Return [x, y] of the center of cell containing provided text 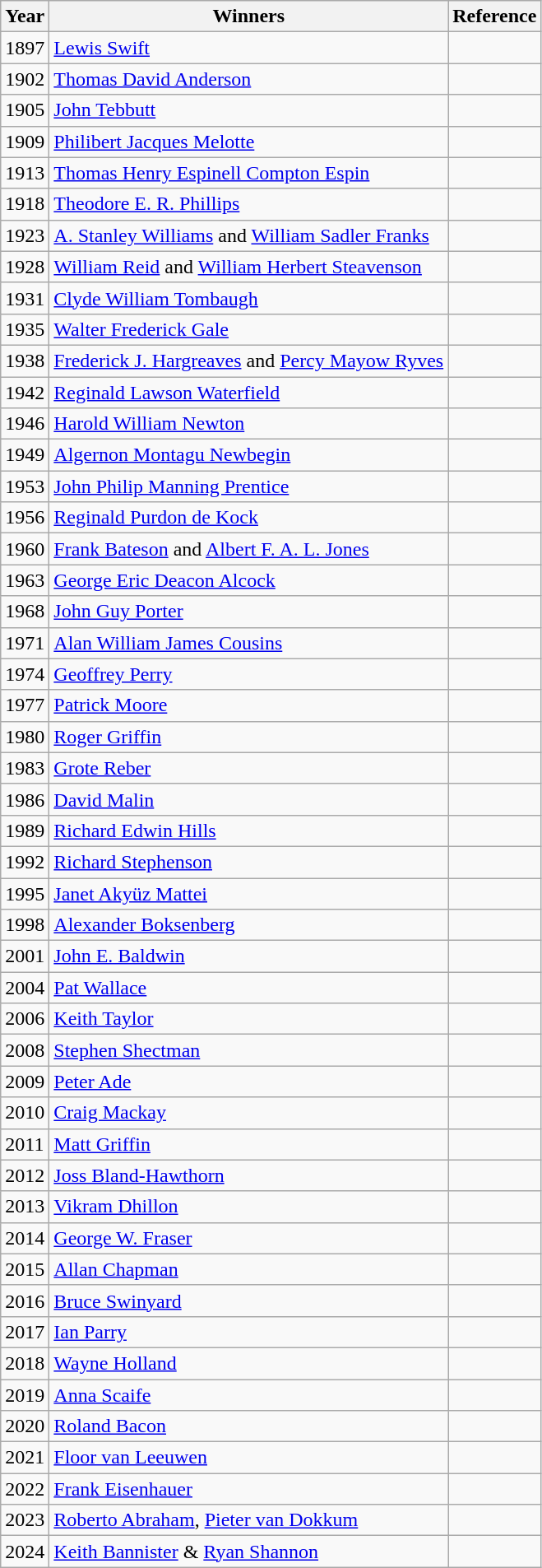
2010 [25, 1113]
2022 [25, 1489]
Bruce Swinyard [248, 1300]
Reference [495, 16]
2015 [25, 1269]
2013 [25, 1207]
1971 [25, 643]
1942 [25, 393]
Peter Ade [248, 1082]
Keith Taylor [248, 1019]
1918 [25, 204]
Wayne Holland [248, 1363]
John E. Baldwin [248, 956]
Stephen Shectman [248, 1050]
2024 [25, 1552]
Theodore E. R. Phillips [248, 204]
William Reid and William Herbert Steavenson [248, 267]
1974 [25, 674]
2001 [25, 956]
2012 [25, 1175]
Alexander Boksenberg [248, 925]
Allan Chapman [248, 1269]
1923 [25, 235]
George Eric Deacon Alcock [248, 580]
Harold William Newton [248, 424]
Lewis Swift [248, 48]
1995 [25, 893]
Clyde William Tombaugh [248, 298]
2023 [25, 1520]
1983 [25, 768]
1902 [25, 79]
Frederick J. Hargreaves and Percy Mayow Ryves [248, 361]
Alan William James Cousins [248, 643]
John Philip Manning Prentice [248, 486]
1905 [25, 110]
Richard Stephenson [248, 862]
2020 [25, 1426]
1998 [25, 925]
2021 [25, 1458]
1953 [25, 486]
1992 [25, 862]
Janet Akyüz Mattei [248, 893]
Roger Griffin [248, 737]
Joss Bland-Hawthorn [248, 1175]
2019 [25, 1395]
Matt Griffin [248, 1144]
1986 [25, 799]
1949 [25, 455]
2011 [25, 1144]
1956 [25, 518]
Keith Bannister & Ryan Shannon [248, 1552]
1946 [25, 424]
1928 [25, 267]
Craig Mackay [248, 1113]
1980 [25, 737]
Patrick Moore [248, 705]
Pat Wallace [248, 988]
1963 [25, 580]
2016 [25, 1300]
1897 [25, 48]
Reginald Lawson Waterfield [248, 393]
Geoffrey Perry [248, 674]
Floor van Leeuwen [248, 1458]
Roberto Abraham, Pieter van Dokkum [248, 1520]
Ian Parry [248, 1332]
Vikram Dhillon [248, 1207]
2014 [25, 1238]
1960 [25, 549]
David Malin [248, 799]
John Tebbutt [248, 110]
1938 [25, 361]
1913 [25, 173]
Reginald Purdon de Kock [248, 518]
2018 [25, 1363]
2004 [25, 988]
Frank Eisenhauer [248, 1489]
Algernon Montagu Newbegin [248, 455]
Thomas David Anderson [248, 79]
Winners [248, 16]
A. Stanley Williams and William Sadler Franks [248, 235]
Year [25, 16]
1977 [25, 705]
2017 [25, 1332]
Thomas Henry Espinell Compton Espin [248, 173]
1931 [25, 298]
1989 [25, 831]
Roland Bacon [248, 1426]
Walter Frederick Gale [248, 329]
2008 [25, 1050]
2006 [25, 1019]
1935 [25, 329]
Grote Reber [248, 768]
George W. Fraser [248, 1238]
John Guy Porter [248, 612]
Anna Scaife [248, 1395]
1968 [25, 612]
Philibert Jacques Melotte [248, 142]
Richard Edwin Hills [248, 831]
Frank Bateson and Albert F. A. L. Jones [248, 549]
2009 [25, 1082]
1909 [25, 142]
